Provide the (x, y) coordinate of the cell's center where the given text is located.  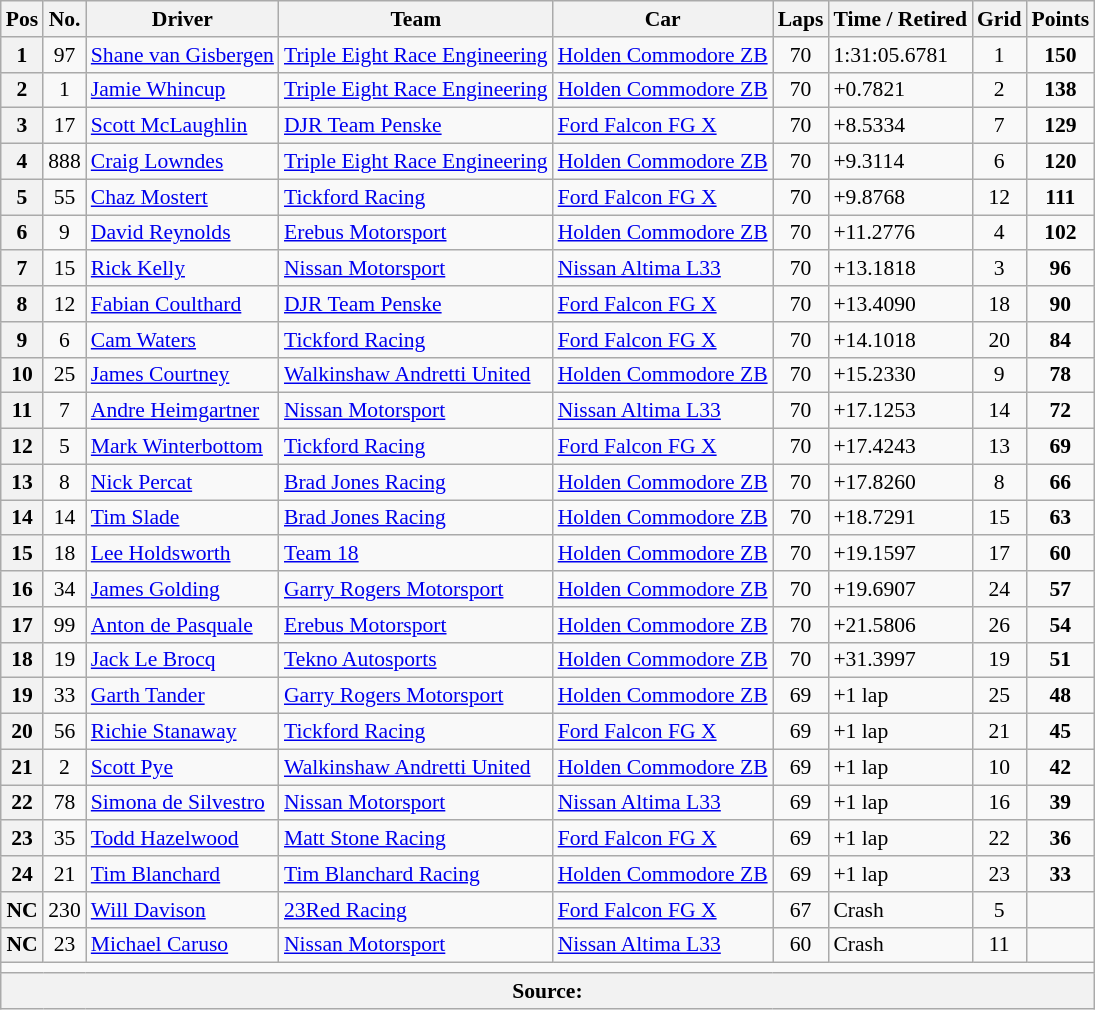
+18.7291 (900, 518)
+15.2330 (900, 375)
99 (64, 625)
Rick Kelly (182, 269)
150 (1061, 55)
34 (64, 589)
Driver (182, 19)
+19.1597 (900, 554)
Jamie Whincup (182, 90)
Car (663, 19)
No. (64, 19)
26 (1000, 625)
+0.7821 (900, 90)
56 (64, 732)
138 (1061, 90)
Pos (22, 19)
+11.2776 (900, 233)
57 (1061, 589)
Jack Le Brocq (182, 660)
72 (1061, 411)
James Courtney (182, 375)
Points (1061, 19)
55 (64, 197)
+8.5334 (900, 126)
+31.3997 (900, 660)
+13.4090 (900, 304)
+9.3114 (900, 162)
84 (1061, 340)
+9.8768 (900, 197)
Laps (801, 19)
James Golding (182, 589)
+19.6907 (900, 589)
Tim Slade (182, 518)
Source: (548, 991)
102 (1061, 233)
129 (1061, 126)
54 (1061, 625)
66 (1061, 482)
51 (1061, 660)
David Reynolds (182, 233)
111 (1061, 197)
Garth Tander (182, 696)
Nick Percat (182, 482)
120 (1061, 162)
36 (1061, 839)
+17.4243 (900, 447)
Tim Blanchard (182, 874)
Tekno Autosports (416, 660)
Grid (1000, 19)
90 (1061, 304)
97 (64, 55)
Fabian Coulthard (182, 304)
Cam Waters (182, 340)
Michael Caruso (182, 945)
+14.1018 (900, 340)
Anton de Pasquale (182, 625)
Richie Stanaway (182, 732)
+13.1818 (900, 269)
Will Davison (182, 910)
Matt Stone Racing (416, 839)
Tim Blanchard Racing (416, 874)
96 (1061, 269)
+21.5806 (900, 625)
Andre Heimgartner (182, 411)
63 (1061, 518)
Team (416, 19)
Scott Pye (182, 767)
Lee Holdsworth (182, 554)
+17.8260 (900, 482)
Todd Hazelwood (182, 839)
67 (801, 910)
Chaz Mostert (182, 197)
Time / Retired (900, 19)
Simona de Silvestro (182, 803)
48 (1061, 696)
Scott McLaughlin (182, 126)
Team 18 (416, 554)
+17.1253 (900, 411)
35 (64, 839)
888 (64, 162)
230 (64, 910)
1:31:05.6781 (900, 55)
42 (1061, 767)
Shane van Gisbergen (182, 55)
23Red Racing (416, 910)
Mark Winterbottom (182, 447)
45 (1061, 732)
39 (1061, 803)
Craig Lowndes (182, 162)
